Return (X, Y) of the center of cell containing provided text 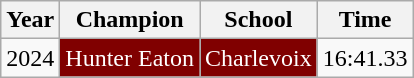
Champion (130, 20)
Hunter Eaton (130, 58)
School (259, 20)
Charlevoix (259, 58)
16:41.33 (365, 58)
2024 (30, 58)
Time (365, 20)
Year (30, 20)
